Identify which cell holds the provided text, then report its (x, y) central coordinate. 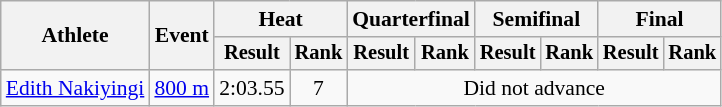
2:03.55 (252, 88)
Semifinal (536, 19)
Event (182, 36)
7 (319, 88)
Edith Nakiyingi (76, 88)
800 m (182, 88)
Final (660, 19)
Did not advance (534, 88)
Quarterfinal (411, 19)
Athlete (76, 36)
Heat (280, 19)
